Locate the cell with the specified text and output its [x, y] center coordinate. 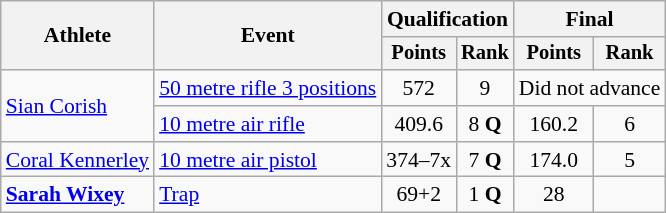
572 [418, 88]
Sarah Wixey [78, 195]
Did not advance [590, 88]
1 Q [485, 195]
Event [268, 36]
10 metre air pistol [268, 160]
50 metre rifle 3 positions [268, 88]
Final [590, 19]
Athlete [78, 36]
6 [630, 124]
8 Q [485, 124]
160.2 [554, 124]
10 metre air rifle [268, 124]
Coral Kennerley [78, 160]
5 [630, 160]
Qualification [447, 19]
374–7x [418, 160]
409.6 [418, 124]
9 [485, 88]
Sian Corish [78, 106]
174.0 [554, 160]
69+2 [418, 195]
7 Q [485, 160]
Trap [268, 195]
28 [554, 195]
